For the text-containing cell, return its midpoint in [X, Y] coordinate format. 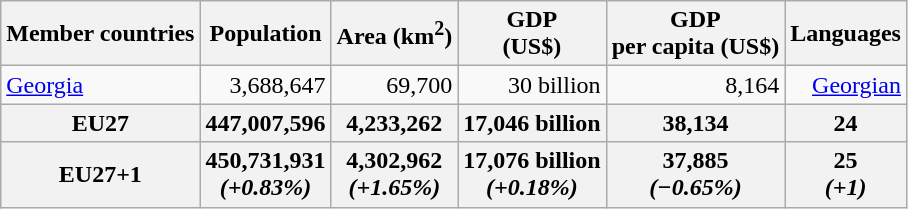
4,233,262 [394, 123]
GDP (US$) [532, 34]
447,007,596 [266, 123]
Area (km2) [394, 34]
69,700 [394, 85]
GDP per capita (US$) [696, 34]
EU27+1 [100, 174]
3,688,647 [266, 85]
450,731,931 (+0.83%) [266, 174]
30 billion [532, 85]
8,164 [696, 85]
Georgian [846, 85]
24 [846, 123]
37,885 (−0.65%) [696, 174]
Population [266, 34]
Languages [846, 34]
Member countries [100, 34]
Georgia [100, 85]
4,302,962 (+1.65%) [394, 174]
EU27 [100, 123]
38,134 [696, 123]
17,076 billion (+0.18%) [532, 174]
25(+1) [846, 174]
17,046 billion [532, 123]
